Capture the cell that displays the provided text and extract its [x, y] central coordinate. 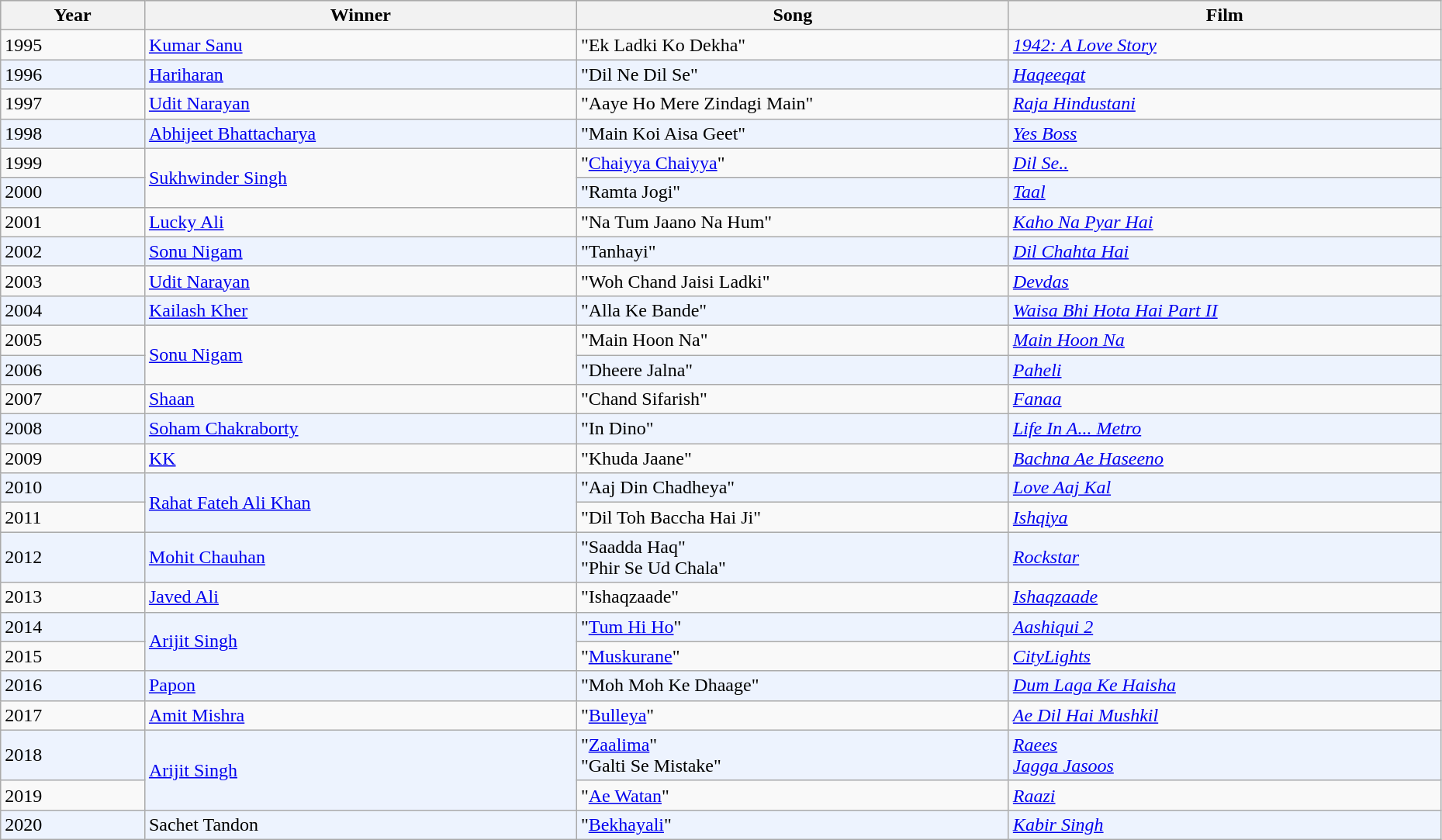
Yes Boss [1224, 133]
"Chaiyya Chaiyya" [793, 163]
Abhijeet Bhattacharya [360, 133]
2014 [73, 627]
Rahat Fateh Ali Khan [360, 503]
2000 [73, 192]
1999 [73, 163]
Song [793, 16]
"Aaye Ho Mere Zindagi Main" [793, 104]
KK [360, 458]
"Bekhayali" [793, 824]
Bachna Ae Haseeno [1224, 458]
2012 [73, 557]
Fanaa [1224, 399]
2001 [73, 222]
"Ishaqzaade" [793, 597]
"Main Koi Aisa Geet" [793, 133]
"Khuda Jaane" [793, 458]
2003 [73, 281]
Taal [1224, 192]
1996 [73, 74]
2015 [73, 656]
2020 [73, 824]
Sukhwinder Singh [360, 178]
Main Hoon Na [1224, 340]
Film [1224, 16]
2017 [73, 715]
2006 [73, 370]
Shaan [360, 399]
2005 [73, 340]
"Aaj Din Chadheya" [793, 488]
"Chand Sifarish" [793, 399]
"In Dino" [793, 429]
2016 [73, 686]
Kailash Kher [360, 310]
Kabir Singh [1224, 824]
Papon [360, 686]
"Woh Chand Jaisi Ladki" [793, 281]
"Ae Watan" [793, 795]
2007 [73, 399]
Soham Chakraborty [360, 429]
2004 [73, 310]
Ae Dil Hai Mushkil [1224, 715]
"Alla Ke Bande" [793, 310]
Ishaqzaade [1224, 597]
1998 [73, 133]
1995 [73, 45]
Love Aaj Kal [1224, 488]
"Dil Toh Baccha Hai Ji" [793, 517]
Raazi [1224, 795]
Dil Chahta Hai [1224, 251]
"Na Tum Jaano Na Hum" [793, 222]
"Dil Ne Dil Se" [793, 74]
"Tum Hi Ho" [793, 627]
1942: A Love Story [1224, 45]
"Moh Moh Ke Dhaage" [793, 686]
"Ramta Jogi" [793, 192]
2011 [73, 517]
Haqeeqat [1224, 74]
Year [73, 16]
Sachet Tandon [360, 824]
Paheli [1224, 370]
Winner [360, 16]
"Dheere Jalna" [793, 370]
"Muskurane" [793, 656]
Dum Laga Ke Haisha [1224, 686]
Raja Hindustani [1224, 104]
Mohit Chauhan [360, 557]
2013 [73, 597]
Javed Ali [360, 597]
Waisa Bhi Hota Hai Part II [1224, 310]
Devdas [1224, 281]
2008 [73, 429]
2002 [73, 251]
Aashiqui 2 [1224, 627]
Kumar Sanu [360, 45]
2018 [73, 755]
"Ek Ladki Ko Dekha" [793, 45]
Rockstar [1224, 557]
Ishqiya [1224, 517]
"Main Hoon Na" [793, 340]
Lucky Ali [360, 222]
Amit Mishra [360, 715]
"Bulleya" [793, 715]
2009 [73, 458]
Dil Se.. [1224, 163]
2019 [73, 795]
"Tanhayi" [793, 251]
Life In A... Metro [1224, 429]
Hariharan [360, 74]
CityLights [1224, 656]
"Zaalima" "Galti Se Mistake" [793, 755]
Raees Jagga Jasoos [1224, 755]
2010 [73, 488]
1997 [73, 104]
"Saadda Haq" "Phir Se Ud Chala" [793, 557]
Kaho Na Pyar Hai [1224, 222]
